Find where the given text appears and provide that cell's center as [x, y] coordinate. 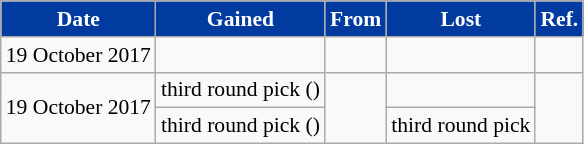
Gained [240, 19]
Lost [460, 19]
third round pick [460, 126]
Ref. [559, 19]
Date [78, 19]
From [356, 19]
